Return [X, Y] of the center of cell containing provided text 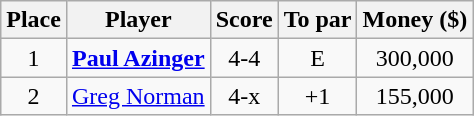
To par [318, 20]
Greg Norman [138, 96]
4-x [244, 96]
2 [34, 96]
+1 [318, 96]
E [318, 58]
300,000 [415, 58]
Place [34, 20]
155,000 [415, 96]
1 [34, 58]
4-4 [244, 58]
Score [244, 20]
Paul Azinger [138, 58]
Money ($) [415, 20]
Player [138, 20]
